Find where the given text appears and provide that cell's center as (X, Y) coordinate. 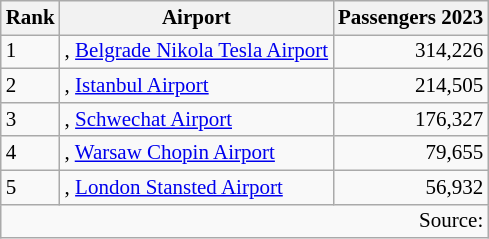
79,655 (410, 153)
, Istanbul Airport (196, 86)
1 (30, 52)
5 (30, 187)
176,327 (410, 119)
Airport (196, 18)
4 (30, 153)
Passengers 2023 (410, 18)
Rank (30, 18)
2 (30, 86)
3 (30, 119)
314,226 (410, 52)
, London Stansted Airport (196, 187)
, Belgrade Nikola Tesla Airport (196, 52)
, Warsaw Chopin Airport (196, 153)
Source: (244, 221)
214,505 (410, 86)
, Schwechat Airport (196, 119)
56,932 (410, 187)
